For the text-containing cell, return its midpoint in [X, Y] coordinate format. 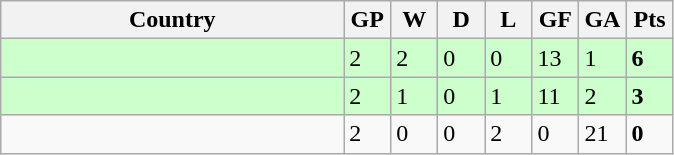
13 [556, 58]
21 [602, 134]
GP [368, 20]
GF [556, 20]
Country [172, 20]
L [508, 20]
W [414, 20]
11 [556, 96]
GA [602, 20]
6 [650, 58]
D [462, 20]
3 [650, 96]
Pts [650, 20]
